Output the [x, y] coordinate of the center of the cell containing the given text.  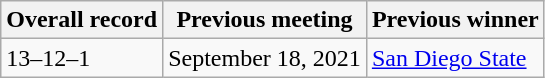
Overall record [82, 20]
Previous winner [455, 20]
13–12–1 [82, 58]
San Diego State [455, 58]
September 18, 2021 [265, 58]
Previous meeting [265, 20]
